Find where the given text appears and provide that cell's center as [X, Y] coordinate. 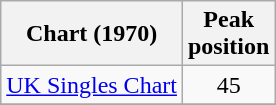
Chart (1970) [92, 34]
45 [228, 85]
Peakposition [228, 34]
UK Singles Chart [92, 85]
